Detect which cell encompasses the target text, then output its (X, Y) center coordinate. 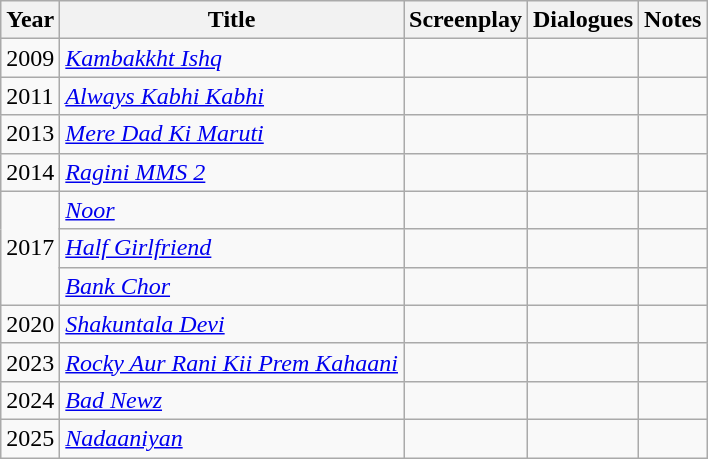
Kambakkht Ishq (232, 58)
2017 (30, 248)
Noor (232, 210)
Bank Chor (232, 286)
2014 (30, 172)
Title (232, 20)
2013 (30, 134)
2023 (30, 362)
Notes (673, 20)
Shakuntala Devi (232, 324)
Year (30, 20)
2025 (30, 438)
Always Kabhi Kabhi (232, 96)
Bad Newz (232, 400)
2024 (30, 400)
2011 (30, 96)
Rocky Aur Rani Kii Prem Kahaani (232, 362)
2009 (30, 58)
Dialogues (582, 20)
Nadaaniyan (232, 438)
Ragini MMS 2 (232, 172)
2020 (30, 324)
Mere Dad Ki Maruti (232, 134)
Half Girlfriend (232, 248)
Screenplay (466, 20)
